Find where the given text appears and provide that cell's center as [X, Y] coordinate. 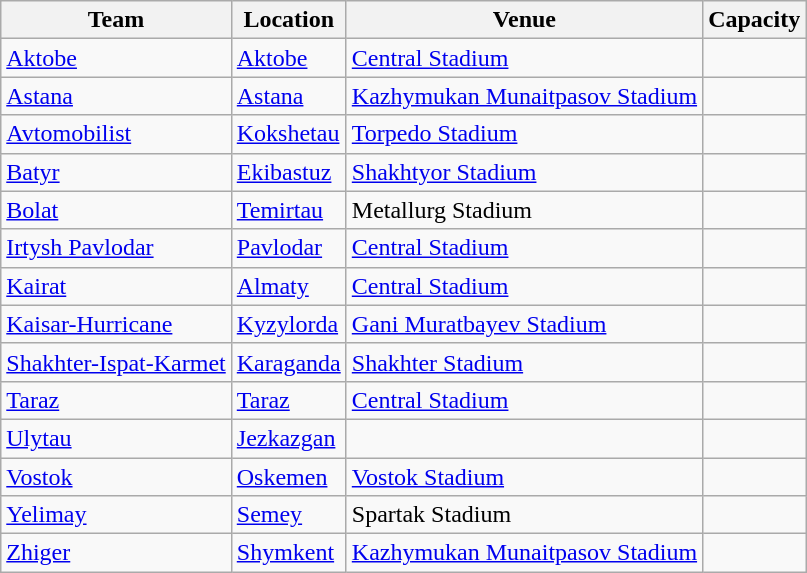
Venue [524, 20]
Shakhter-Ispat-Karmet [116, 362]
Oskemen [288, 477]
Yelimay [116, 515]
Location [288, 20]
Shakhter Stadium [524, 362]
Almaty [288, 286]
Team [116, 20]
Bolat [116, 210]
Pavlodar [288, 248]
Ulytau [116, 438]
Metallurg Stadium [524, 210]
Irtysh Pavlodar [116, 248]
Kaisar-Hurricane [116, 324]
Shymkent [288, 553]
Kairat [116, 286]
Jezkazgan [288, 438]
Avtomobilist [116, 134]
Gani Muratbayev Stadium [524, 324]
Vostok [116, 477]
Batyr [116, 172]
Temirtau [288, 210]
Vostok Stadium [524, 477]
Karaganda [288, 362]
Kokshetau [288, 134]
Shakhtyor Stadium [524, 172]
Semey [288, 515]
Kyzylorda [288, 324]
Zhiger [116, 553]
Spartak Stadium [524, 515]
Ekibastuz [288, 172]
Capacity [754, 20]
Torpedo Stadium [524, 134]
